For the text-containing cell, return its midpoint in [x, y] coordinate format. 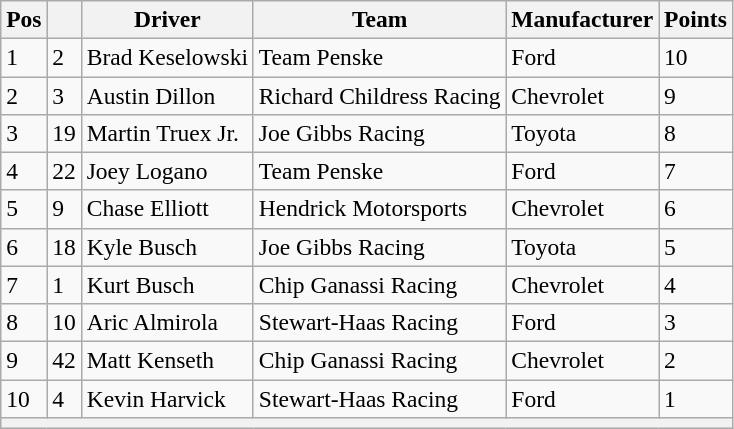
Manufacturer [582, 19]
Team [379, 19]
42 [64, 360]
Kevin Harvick [167, 398]
Richard Childress Racing [379, 95]
Chase Elliott [167, 209]
22 [64, 171]
Martin Truex Jr. [167, 133]
18 [64, 247]
Driver [167, 19]
Hendrick Motorsports [379, 209]
Brad Keselowski [167, 57]
Aric Almirola [167, 322]
Joey Logano [167, 171]
Kyle Busch [167, 247]
Austin Dillon [167, 95]
Matt Kenseth [167, 360]
Pos [24, 19]
Kurt Busch [167, 285]
Points [696, 19]
19 [64, 133]
